From the cell containing the given text, extract its center point as [X, Y] coordinate. 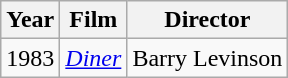
1983 [30, 58]
Year [30, 20]
Barry Levinson [208, 58]
Diner [94, 58]
Film [94, 20]
Director [208, 20]
